Identify which cell holds the provided text, then report its (x, y) central coordinate. 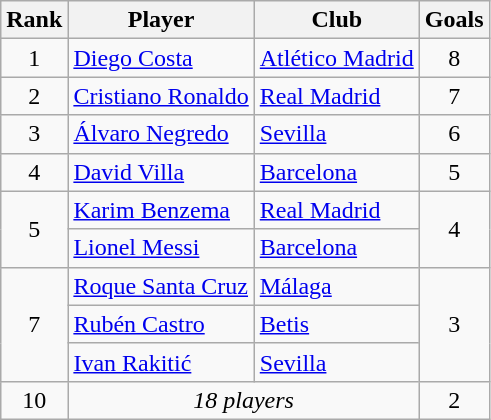
Atlético Madrid (336, 58)
1 (34, 58)
Diego Costa (161, 58)
Málaga (336, 286)
Goals (454, 20)
Rubén Castro (161, 324)
Betis (336, 324)
Player (161, 20)
Cristiano Ronaldo (161, 96)
Ivan Rakitić (161, 362)
Álvaro Negredo (161, 134)
6 (454, 134)
Club (336, 20)
Karim Benzema (161, 210)
Rank (34, 20)
Roque Santa Cruz (161, 286)
10 (34, 400)
18 players (244, 400)
Lionel Messi (161, 248)
8 (454, 58)
David Villa (161, 172)
